Capture the cell that displays the provided text and extract its (X, Y) central coordinate. 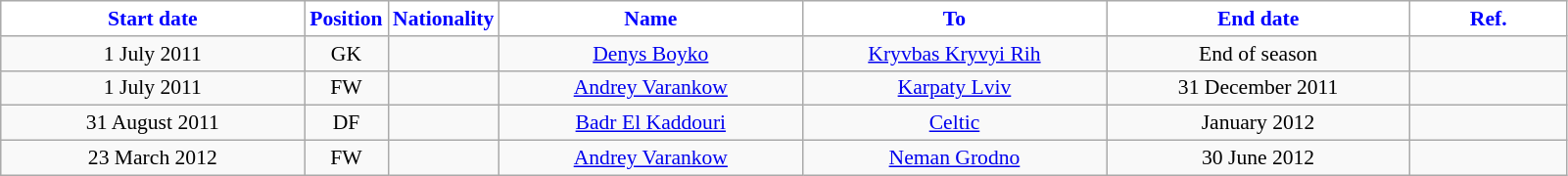
January 2012 (1259, 123)
23 March 2012 (153, 158)
Ref. (1489, 19)
GK (347, 54)
End of season (1259, 54)
Celtic (954, 123)
Position (347, 19)
Start date (153, 19)
Name (650, 19)
31 August 2011 (153, 123)
End date (1259, 19)
Neman Grodno (954, 158)
Nationality (443, 19)
31 December 2011 (1259, 88)
30 June 2012 (1259, 158)
Denys Boyko (650, 54)
DF (347, 123)
To (954, 19)
Kryvbas Kryvyi Rih (954, 54)
Karpaty Lviv (954, 88)
Badr El Kaddouri (650, 123)
